Capture the cell that displays the provided text and extract its (x, y) central coordinate. 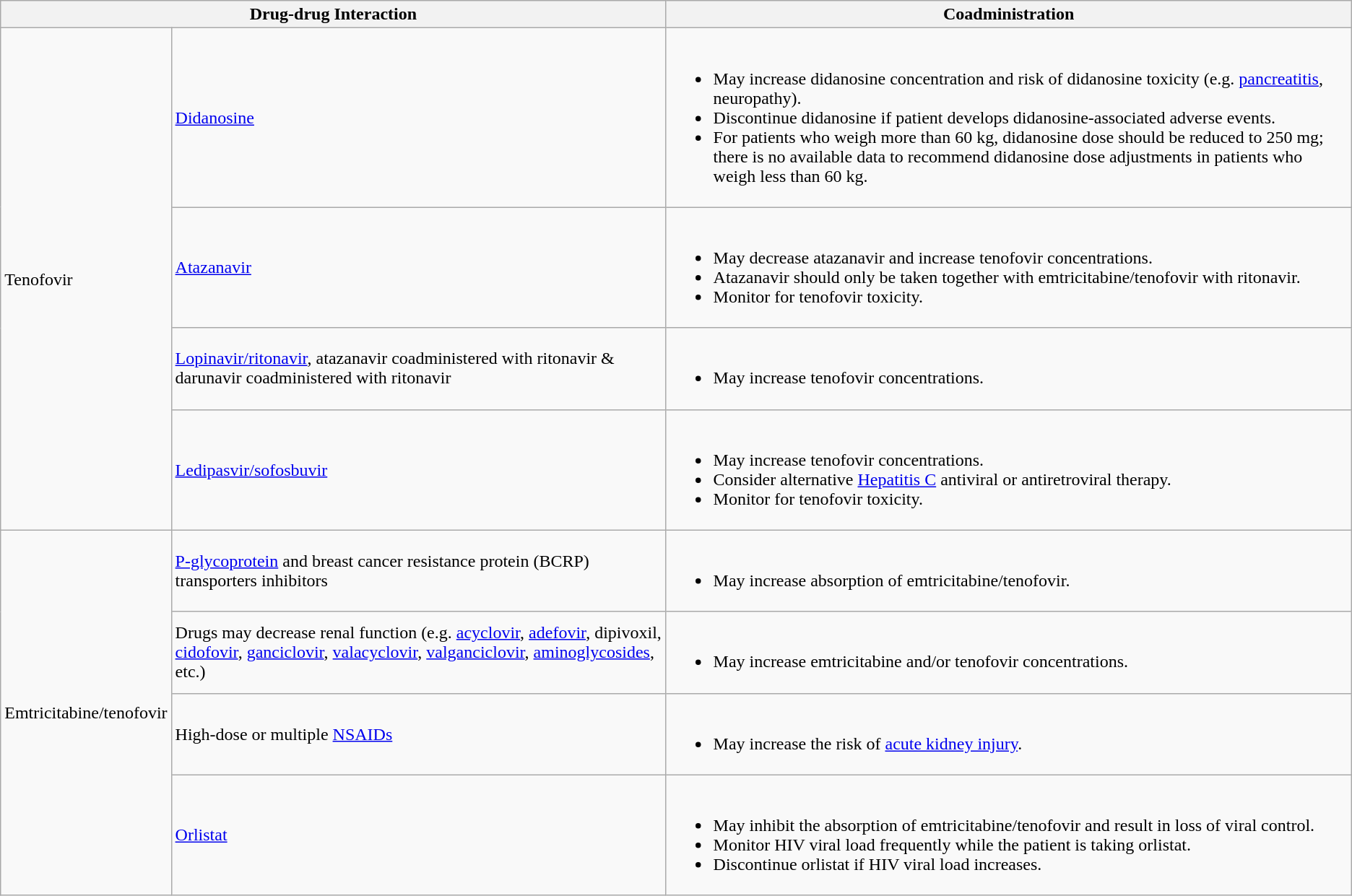
High-dose or multiple NSAIDs (419, 734)
Atazanavir (419, 267)
Drugs may decrease renal function (e.g. acyclovir, adefovir, dipivoxil, cidofovir, ganciclovir, valacyclovir, valganciclovir, aminoglycosides, etc.) (419, 653)
Ledipasvir/sofosbuvir (419, 469)
Didanosine (419, 118)
Lopinavir/ritonavir, atazanavir coadministered with ritonavir & darunavir coadministered with ritonavir (419, 368)
Emtricitabine/tenofovir (86, 713)
May increase emtricitabine and/or tenofovir concentrations. (1008, 653)
May increase tenofovir concentrations.Consider alternative Hepatitis C antiviral or antiretroviral therapy.Monitor for tenofovir toxicity. (1008, 469)
May increase tenofovir concentrations. (1008, 368)
Tenofovir (86, 279)
Orlistat (419, 835)
Drug-drug Interaction (334, 14)
May increase the risk of acute kidney injury. (1008, 734)
Coadministration (1008, 14)
P-glycoprotein and breast cancer resistance protein (BCRP) transporters inhibitors (419, 570)
May increase absorption of emtricitabine/tenofovir. (1008, 570)
